Identify which cell holds the provided text, then report its [x, y] central coordinate. 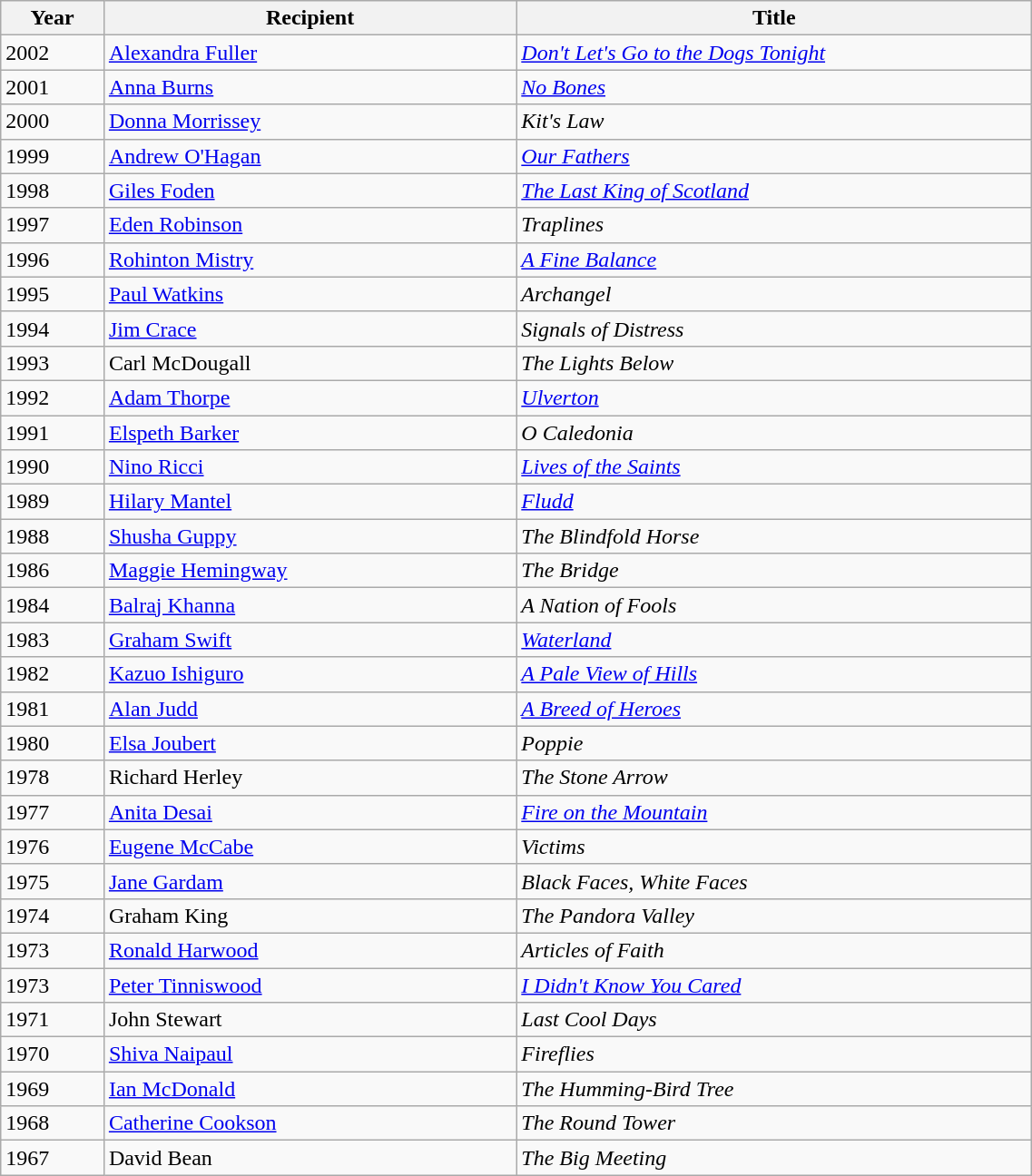
1989 [53, 502]
Eugene McCabe [310, 847]
Hilary Mantel [310, 502]
The Pandora Valley [774, 916]
Kit's Law [774, 122]
1981 [53, 709]
1974 [53, 916]
Jane Gardam [310, 881]
I Didn't Know You Cared [774, 985]
Anna Burns [310, 87]
1968 [53, 1123]
2002 [53, 53]
Elspeth Barker [310, 433]
Last Cool Days [774, 1020]
The Blindfold Horse [774, 536]
Archangel [774, 294]
Year [53, 18]
1993 [53, 363]
1976 [53, 847]
2001 [53, 87]
1983 [53, 640]
Peter Tinniswood [310, 985]
1991 [53, 433]
1971 [53, 1020]
Fireflies [774, 1054]
Carl McDougall [310, 363]
Jim Crace [310, 328]
Richard Herley [310, 778]
A Breed of Heroes [774, 709]
Catherine Cookson [310, 1123]
Rohinton Mistry [310, 260]
Articles of Faith [774, 950]
The Round Tower [774, 1123]
The Bridge [774, 571]
Fire on the Mountain [774, 812]
A Nation of Fools [774, 605]
1990 [53, 467]
1995 [53, 294]
1998 [53, 191]
Balraj Khanna [310, 605]
1975 [53, 881]
1977 [53, 812]
1970 [53, 1054]
1967 [53, 1158]
Ian McDonald [310, 1089]
Maggie Hemingway [310, 571]
1988 [53, 536]
Andrew O'Hagan [310, 156]
No Bones [774, 87]
1997 [53, 225]
1982 [53, 674]
Elsa Joubert [310, 743]
1992 [53, 397]
1999 [53, 156]
Alan Judd [310, 709]
Victims [774, 847]
Paul Watkins [310, 294]
Don't Let's Go to the Dogs Tonight [774, 53]
Fludd [774, 502]
A Fine Balance [774, 260]
Shusha Guppy [310, 536]
The Lights Below [774, 363]
Lives of the Saints [774, 467]
1986 [53, 571]
Nino Ricci [310, 467]
Waterland [774, 640]
Donna Morrissey [310, 122]
Poppie [774, 743]
Ulverton [774, 397]
1980 [53, 743]
Giles Foden [310, 191]
1994 [53, 328]
1978 [53, 778]
Eden Robinson [310, 225]
Recipient [310, 18]
Adam Thorpe [310, 397]
1996 [53, 260]
The Stone Arrow [774, 778]
Graham Swift [310, 640]
Graham King [310, 916]
Alexandra Fuller [310, 53]
Shiva Naipaul [310, 1054]
1969 [53, 1089]
John Stewart [310, 1020]
Signals of Distress [774, 328]
Our Fathers [774, 156]
2000 [53, 122]
Kazuo Ishiguro [310, 674]
A Pale View of Hills [774, 674]
Anita Desai [310, 812]
1984 [53, 605]
Title [774, 18]
The Big Meeting [774, 1158]
Black Faces, White Faces [774, 881]
Ronald Harwood [310, 950]
David Bean [310, 1158]
The Last King of Scotland [774, 191]
Traplines [774, 225]
The Humming-Bird Tree [774, 1089]
O Caledonia [774, 433]
